Search for the cell housing the specified text and yield its (x, y) center coordinate. 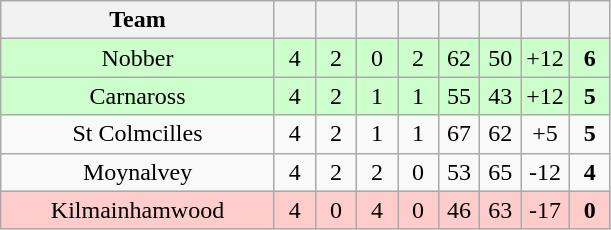
6 (590, 58)
50 (500, 58)
Kilmainhamwood (138, 210)
55 (460, 96)
-17 (546, 210)
53 (460, 172)
65 (500, 172)
St Colmcilles (138, 134)
Carnaross (138, 96)
+5 (546, 134)
Team (138, 20)
43 (500, 96)
67 (460, 134)
Nobber (138, 58)
Moynalvey (138, 172)
63 (500, 210)
-12 (546, 172)
46 (460, 210)
